Return the (X, Y) coordinate for the center point of the cell that contains the specified text.  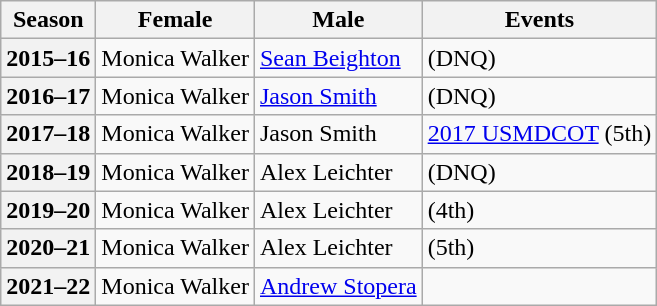
2018–19 (48, 172)
Female (176, 20)
2021–22 (48, 286)
Sean Beighton (338, 58)
2015–16 (48, 58)
Andrew Stopera (338, 286)
2020–21 (48, 248)
(4th) (540, 210)
Season (48, 20)
2017 USMDCOT (5th) (540, 134)
2017–18 (48, 134)
2016–17 (48, 96)
2019–20 (48, 210)
(5th) (540, 248)
Events (540, 20)
Male (338, 20)
